Search for the cell housing the specified text and yield its [X, Y] center coordinate. 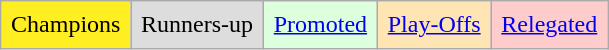
Relegated [550, 25]
Promoted [320, 25]
Champions [66, 25]
Runners-up [198, 25]
Play-Offs [434, 25]
